Determine the (X, Y) coordinate at the center of the cell enclosing the given text.  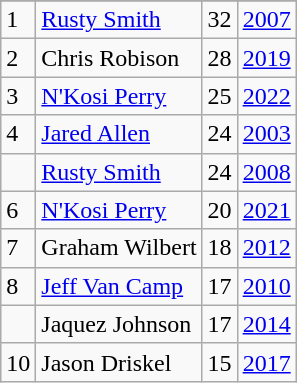
32 (220, 20)
Graham Wilbert (119, 248)
1 (18, 20)
2003 (266, 134)
2012 (266, 248)
2019 (266, 58)
Jason Driskel (119, 362)
25 (220, 96)
2022 (266, 96)
2014 (266, 324)
28 (220, 58)
2021 (266, 210)
7 (18, 248)
Jared Allen (119, 134)
6 (18, 210)
8 (18, 286)
Jaquez Johnson (119, 324)
15 (220, 362)
2017 (266, 362)
2 (18, 58)
10 (18, 362)
18 (220, 248)
3 (18, 96)
2007 (266, 20)
2010 (266, 286)
2008 (266, 172)
Chris Robison (119, 58)
20 (220, 210)
Jeff Van Camp (119, 286)
4 (18, 134)
